Scan for the cell matching the given text and deliver its (X, Y) coordinate at center. 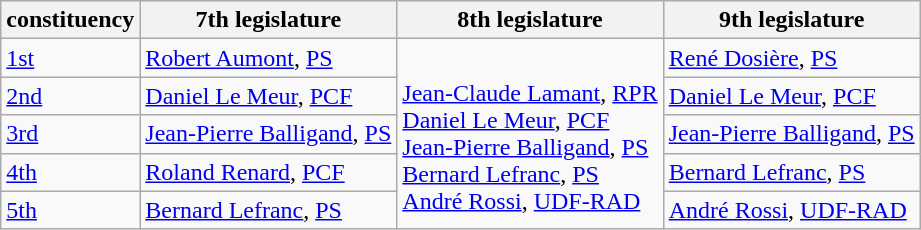
Roland Renard, PCF (268, 172)
4th (70, 172)
7th legislature (268, 20)
Robert Aumont, PS (268, 58)
André Rossi, UDF-RAD (792, 210)
5th (70, 210)
8th legislature (530, 20)
1st (70, 58)
2nd (70, 96)
9th legislature (792, 20)
constituency (70, 20)
3rd (70, 134)
Jean-Claude Lamant, RPRDaniel Le Meur, PCFJean-Pierre Balligand, PSBernard Lefranc, PSAndré Rossi, UDF-RAD (530, 134)
René Dosière, PS (792, 58)
